Search for the cell housing the specified text and yield its [X, Y] center coordinate. 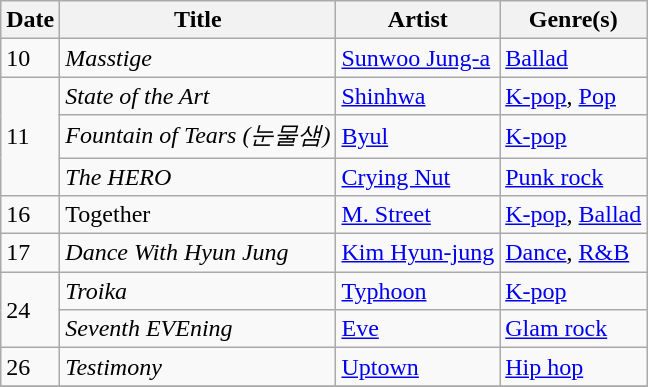
Testimony [198, 367]
Fountain of Tears (눈물샘) [198, 136]
Sunwoo Jung-a [418, 58]
Byul [418, 136]
K-pop, Pop [574, 96]
Date [30, 20]
16 [30, 215]
Punk rock [574, 177]
Typhoon [418, 291]
Genre(s) [574, 20]
Glam rock [574, 329]
Eve [418, 329]
Shinhwa [418, 96]
Together [198, 215]
26 [30, 367]
24 [30, 310]
Crying Nut [418, 177]
Kim Hyun-jung [418, 253]
State of the Art [198, 96]
17 [30, 253]
10 [30, 58]
Uptown [418, 367]
Dance With Hyun Jung [198, 253]
11 [30, 136]
Hip hop [574, 367]
Title [198, 20]
Masstige [198, 58]
K-pop, Ballad [574, 215]
Seventh EVEning [198, 329]
Ballad [574, 58]
M. Street [418, 215]
Troika [198, 291]
Dance, R&B [574, 253]
The HERO [198, 177]
Artist [418, 20]
